Identify which cell holds the provided text, then report its [X, Y] central coordinate. 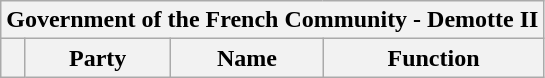
Name [247, 58]
Function [434, 58]
Government of the French Community - Demotte II [272, 20]
Party [97, 58]
